Detect which cell encompasses the target text, then output its [x, y] center coordinate. 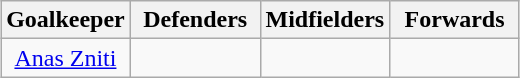
Midfielders [325, 20]
Anas Zniti [66, 58]
Goalkeeper [66, 20]
Defenders [195, 20]
Forwards [455, 20]
